Extract the [x, y] coordinate from the center of the cell holding the provided text.  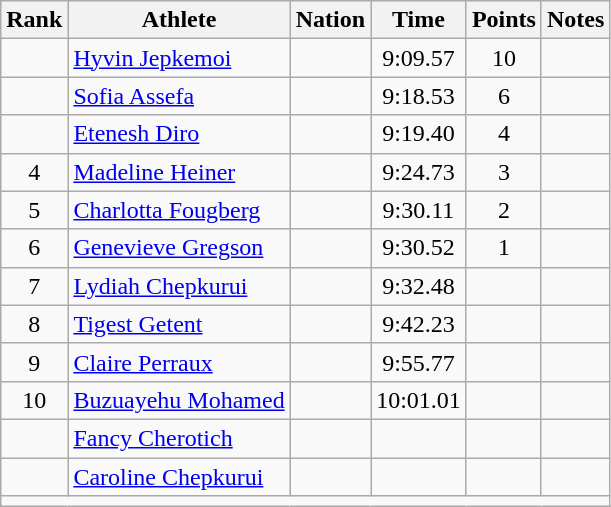
9:42.23 [419, 324]
10:01.01 [419, 400]
9:32.48 [419, 286]
Genevieve Gregson [179, 248]
9:18.53 [419, 96]
Caroline Chepkurui [179, 477]
9:19.40 [419, 134]
9:30.52 [419, 248]
9:09.57 [419, 58]
Charlotta Fougberg [179, 210]
9:30.11 [419, 210]
Claire Perraux [179, 362]
Madeline Heiner [179, 172]
7 [34, 286]
9:24.73 [419, 172]
Athlete [179, 20]
8 [34, 324]
3 [504, 172]
Buzuayehu Mohamed [179, 400]
Lydiah Chepkurui [179, 286]
Points [504, 20]
Tigest Getent [179, 324]
5 [34, 210]
Etenesh Diro [179, 134]
Notes [575, 20]
Nation [330, 20]
Sofia Assefa [179, 96]
9:55.77 [419, 362]
9 [34, 362]
Fancy Cherotich [179, 438]
Hyvin Jepkemoi [179, 58]
Time [419, 20]
Rank [34, 20]
1 [504, 248]
2 [504, 210]
